For the text-containing cell, return its midpoint in (x, y) coordinate format. 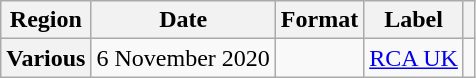
RCA UK (414, 58)
Label (414, 20)
Format (319, 20)
Date (183, 20)
6 November 2020 (183, 58)
Various (46, 58)
Region (46, 20)
